Detect which cell encompasses the target text, then output its (x, y) center coordinate. 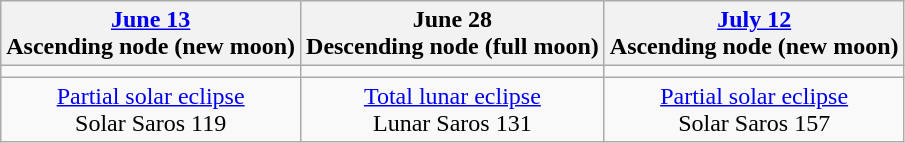
Partial solar eclipseSolar Saros 119 (151, 110)
Total lunar eclipseLunar Saros 131 (453, 110)
June 28Descending node (full moon) (453, 34)
July 12Ascending node (new moon) (754, 34)
June 13Ascending node (new moon) (151, 34)
Partial solar eclipseSolar Saros 157 (754, 110)
